Identify which cell holds the provided text, then report its (x, y) central coordinate. 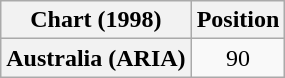
Position (238, 20)
Chart (1998) (96, 20)
Australia (ARIA) (96, 58)
90 (238, 58)
